Output the (x, y) coordinate of the center of the cell containing the given text.  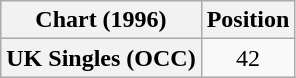
Position (248, 20)
UK Singles (OCC) (101, 58)
42 (248, 58)
Chart (1996) (101, 20)
